Find where the given text appears and provide that cell's center as (x, y) coordinate. 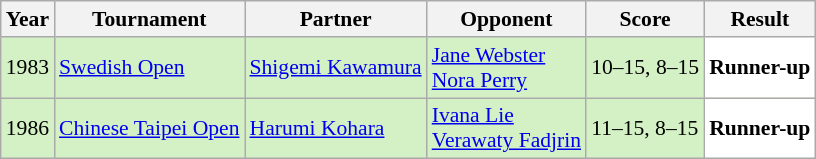
Result (760, 19)
Shigemi Kawamura (335, 68)
1983 (28, 68)
10–15, 8–15 (645, 68)
Partner (335, 19)
1986 (28, 128)
Opponent (506, 19)
Jane Webster Nora Perry (506, 68)
Score (645, 19)
11–15, 8–15 (645, 128)
Ivana Lie Verawaty Fadjrin (506, 128)
Year (28, 19)
Chinese Taipei Open (149, 128)
Swedish Open (149, 68)
Tournament (149, 19)
Harumi Kohara (335, 128)
